Determine the [X, Y] coordinate at the center of the cell enclosing the given text.  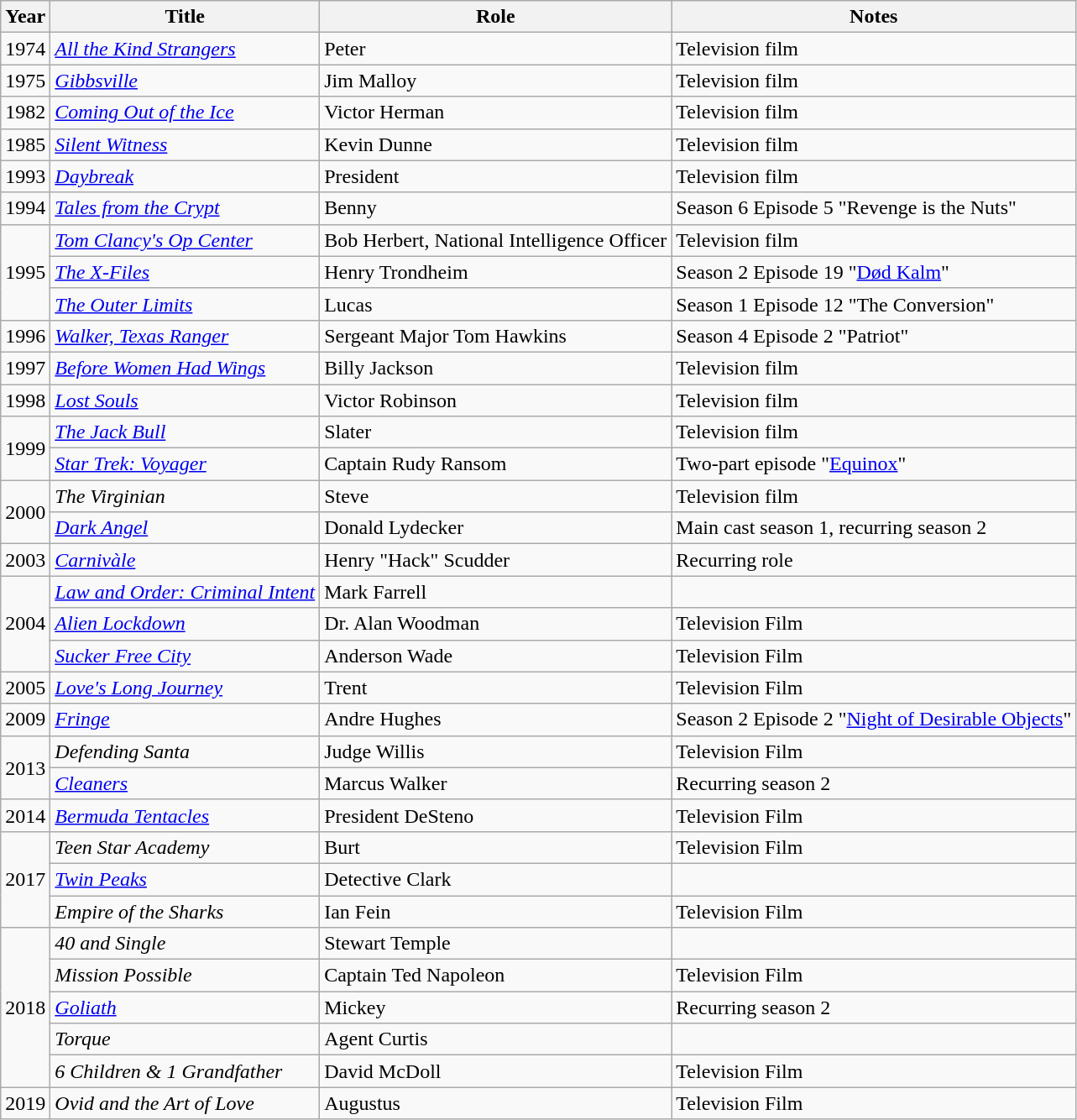
Recurring role [874, 560]
Teen Star Academy [185, 847]
Season 2 Episode 2 "Night of Desirable Objects" [874, 720]
Goliath [185, 1007]
Title [185, 17]
Mickey [495, 1007]
1993 [25, 176]
All the Kind Strangers [185, 49]
Marcus Walker [495, 783]
Tales from the Crypt [185, 208]
1982 [25, 113]
Bob Herbert, National Intelligence Officer [495, 240]
1996 [25, 336]
Fringe [185, 720]
Dark Angel [185, 528]
Carnivàle [185, 560]
David McDoll [495, 1071]
Alien Lockdown [185, 624]
Donald Lydecker [495, 528]
Captain Ted Napoleon [495, 976]
1994 [25, 208]
2005 [25, 688]
2003 [25, 560]
Judge Willis [495, 751]
Daybreak [185, 176]
Agent Curtis [495, 1039]
6 Children & 1 Grandfather [185, 1071]
Lucas [495, 304]
Ian Fein [495, 911]
Coming Out of the Ice [185, 113]
Defending Santa [185, 751]
Before Women Had Wings [185, 368]
1998 [25, 400]
Mark Farrell [495, 592]
Henry "Hack" Scudder [495, 560]
Andre Hughes [495, 720]
Lost Souls [185, 400]
Detective Clark [495, 879]
40 and Single [185, 944]
Ovid and the Art of Love [185, 1103]
Main cast season 1, recurring season 2 [874, 528]
Anderson Wade [495, 656]
Love's Long Journey [185, 688]
Year [25, 17]
1997 [25, 368]
Law and Order: Criminal Intent [185, 592]
The Outer Limits [185, 304]
2004 [25, 624]
2019 [25, 1103]
Trent [495, 688]
Season 4 Episode 2 "Patriot" [874, 336]
Gibbsville [185, 81]
President DeSteno [495, 815]
2009 [25, 720]
Billy Jackson [495, 368]
Mission Possible [185, 976]
2017 [25, 879]
Tom Clancy's Op Center [185, 240]
Kevin Dunne [495, 144]
Torque [185, 1039]
Benny [495, 208]
2014 [25, 815]
2013 [25, 767]
Peter [495, 49]
2000 [25, 512]
Silent Witness [185, 144]
Empire of the Sharks [185, 911]
Walker, Texas Ranger [185, 336]
1985 [25, 144]
Star Trek: Voyager [185, 464]
Season 6 Episode 5 "Revenge is the Nuts" [874, 208]
Victor Herman [495, 113]
Notes [874, 17]
Sergeant Major Tom Hawkins [495, 336]
The X-Files [185, 272]
Burt [495, 847]
Captain Rudy Ransom [495, 464]
Role [495, 17]
Steve [495, 496]
Two-part episode "Equinox" [874, 464]
Season 1 Episode 12 "The Conversion" [874, 304]
1999 [25, 448]
Jim Malloy [495, 81]
2018 [25, 1007]
Slater [495, 432]
Cleaners [185, 783]
Stewart Temple [495, 944]
Dr. Alan Woodman [495, 624]
Henry Trondheim [495, 272]
Bermuda Tentacles [185, 815]
Augustus [495, 1103]
Twin Peaks [185, 879]
Sucker Free City [185, 656]
President [495, 176]
The Virginian [185, 496]
The Jack Bull [185, 432]
1995 [25, 272]
1974 [25, 49]
1975 [25, 81]
Victor Robinson [495, 400]
Season 2 Episode 19 "Død Kalm" [874, 272]
